Return [x, y] of the center of cell containing provided text 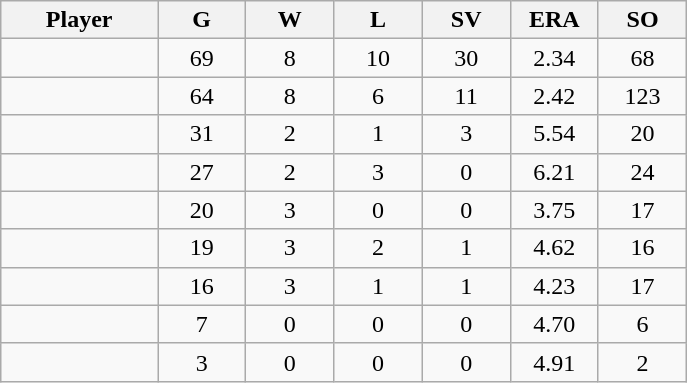
68 [642, 58]
27 [202, 172]
2.34 [554, 58]
SV [466, 20]
W [290, 20]
7 [202, 324]
SO [642, 20]
3.75 [554, 210]
31 [202, 134]
5.54 [554, 134]
4.62 [554, 248]
ERA [554, 20]
Player [80, 20]
123 [642, 96]
30 [466, 58]
4.91 [554, 362]
24 [642, 172]
L [378, 20]
4.70 [554, 324]
2.42 [554, 96]
11 [466, 96]
64 [202, 96]
G [202, 20]
10 [378, 58]
69 [202, 58]
6.21 [554, 172]
19 [202, 248]
4.23 [554, 286]
